Identify which cell holds the provided text, then report its (x, y) central coordinate. 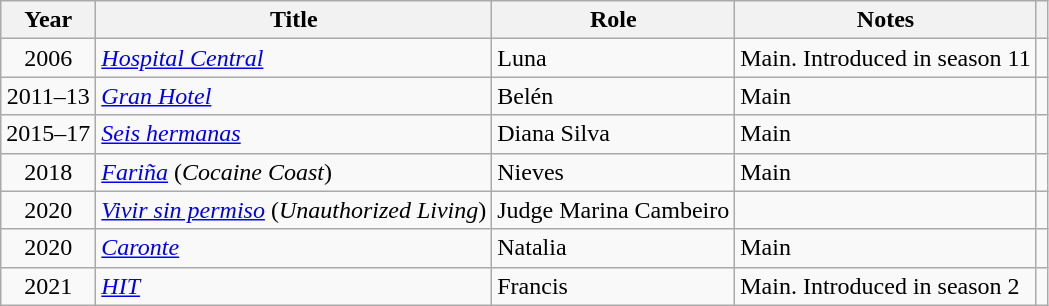
Role (614, 20)
Fariña (Cocaine Coast) (294, 172)
Francis (614, 286)
Natalia (614, 248)
Nieves (614, 172)
Hospital Central (294, 58)
HIT (294, 286)
2018 (48, 172)
Gran Hotel (294, 96)
Title (294, 20)
Belén (614, 96)
2006 (48, 58)
Caronte (294, 248)
Year (48, 20)
2021 (48, 286)
Judge Marina Cambeiro (614, 210)
Main. Introduced in season 11 (886, 58)
Main. Introduced in season 2 (886, 286)
Notes (886, 20)
Diana Silva (614, 134)
2011–13 (48, 96)
Vivir sin permiso (Unauthorized Living) (294, 210)
2015–17 (48, 134)
Seis hermanas (294, 134)
Luna (614, 58)
